From the cell containing the given text, extract its center point as (X, Y) coordinate. 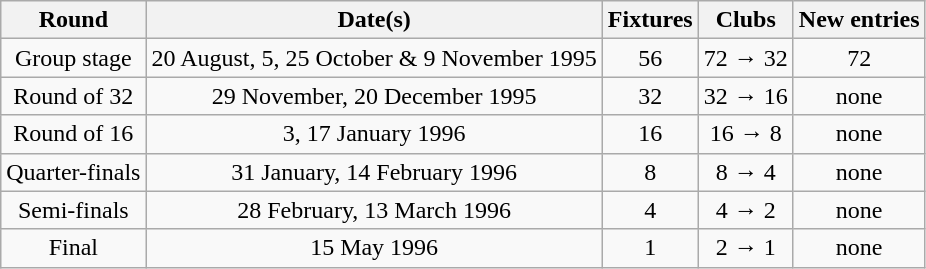
New entries (859, 20)
16 (650, 134)
16 → 8 (746, 134)
Date(s) (374, 20)
Group stage (74, 58)
72 (859, 58)
32 → 16 (746, 96)
31 January, 14 February 1996 (374, 172)
15 May 1996 (374, 248)
Semi-finals (74, 210)
72 → 32 (746, 58)
28 February, 13 March 1996 (374, 210)
Round (74, 20)
20 August, 5, 25 October & 9 November 1995 (374, 58)
8 → 4 (746, 172)
Clubs (746, 20)
Quarter-finals (74, 172)
Round of 32 (74, 96)
8 (650, 172)
1 (650, 248)
Final (74, 248)
3, 17 January 1996 (374, 134)
32 (650, 96)
Fixtures (650, 20)
Round of 16 (74, 134)
4 → 2 (746, 210)
4 (650, 210)
29 November, 20 December 1995 (374, 96)
2 → 1 (746, 248)
56 (650, 58)
